Pinpoint the cell where the given text exists, returning its (x, y) midpoint coordinate. 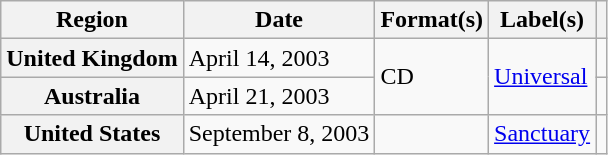
United Kingdom (92, 58)
Format(s) (432, 20)
Sanctuary (542, 134)
Australia (92, 96)
CD (432, 77)
United States (92, 134)
Universal (542, 77)
September 8, 2003 (279, 134)
April 14, 2003 (279, 58)
Date (279, 20)
Label(s) (542, 20)
April 21, 2003 (279, 96)
Region (92, 20)
